Detect which cell encompasses the target text, then output its (X, Y) center coordinate. 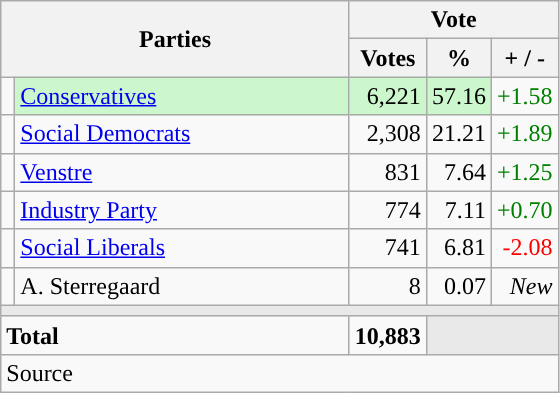
741 (388, 248)
831 (388, 172)
6,221 (388, 96)
Social Democrats (182, 134)
Parties (176, 39)
2,308 (388, 134)
A. Sterregaard (182, 286)
Conservatives (182, 96)
7.11 (458, 210)
0.07 (458, 286)
+1.58 (524, 96)
57.16 (458, 96)
Vote (454, 20)
8 (388, 286)
+1.25 (524, 172)
+1.89 (524, 134)
Source (280, 373)
7.64 (458, 172)
Votes (388, 58)
6.81 (458, 248)
21.21 (458, 134)
New (524, 286)
774 (388, 210)
% (458, 58)
+ / - (524, 58)
Venstre (182, 172)
Social Liberals (182, 248)
Industry Party (182, 210)
+0.70 (524, 210)
Total (176, 335)
-2.08 (524, 248)
10,883 (388, 335)
